Output the (X, Y) coordinate of the center of the cell containing the given text.  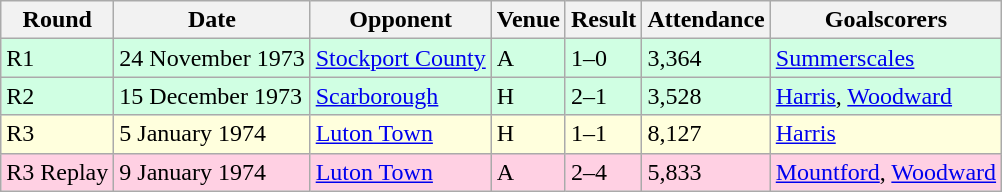
3,364 (706, 58)
Venue (528, 20)
R1 (58, 58)
2–4 (603, 172)
3,528 (706, 96)
R3 (58, 134)
Harris (886, 134)
Scarborough (400, 96)
Result (603, 20)
Summerscales (886, 58)
8,127 (706, 134)
15 December 1973 (212, 96)
5,833 (706, 172)
5 January 1974 (212, 134)
1–1 (603, 134)
9 January 1974 (212, 172)
2–1 (603, 96)
R3 Replay (58, 172)
Date (212, 20)
Goalscorers (886, 20)
Attendance (706, 20)
Opponent (400, 20)
24 November 1973 (212, 58)
R2 (58, 96)
1–0 (603, 58)
Round (58, 20)
Mountford, Woodward (886, 172)
Stockport County (400, 58)
Harris, Woodward (886, 96)
